For the text-containing cell, return its midpoint in (X, Y) coordinate format. 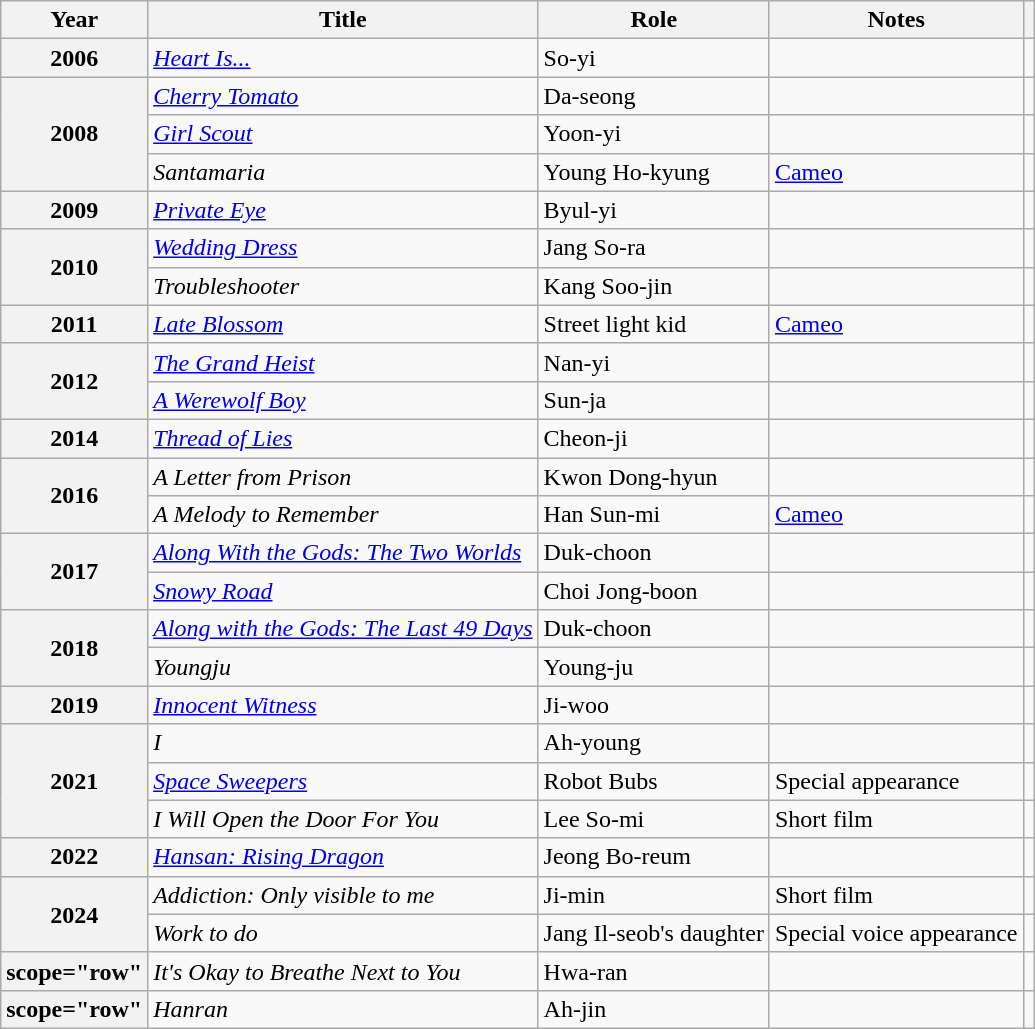
Along with the Gods: The Last 49 Days (343, 629)
Han Sun-mi (654, 515)
Role (654, 20)
2010 (74, 267)
Wedding Dress (343, 248)
Ah-jin (654, 1009)
Private Eye (343, 210)
Cherry Tomato (343, 96)
2014 (74, 438)
2011 (74, 324)
I (343, 743)
Jang So-ra (654, 248)
Thread of Lies (343, 438)
Young-ju (654, 667)
Jang Il-seob's daughter (654, 933)
2024 (74, 914)
Addiction: Only visible to me (343, 895)
Late Blossom (343, 324)
Girl Scout (343, 134)
Santamaria (343, 172)
Special appearance (896, 781)
Choi Jong-boon (654, 591)
It's Okay to Breathe Next to You (343, 971)
Innocent Witness (343, 705)
Work to do (343, 933)
2022 (74, 857)
Hansan: Rising Dragon (343, 857)
Robot Bubs (654, 781)
Ji-woo (654, 705)
2019 (74, 705)
So-yi (654, 58)
Year (74, 20)
Title (343, 20)
Troubleshooter (343, 286)
Space Sweepers (343, 781)
Youngju (343, 667)
2008 (74, 134)
Yoon-yi (654, 134)
Heart Is... (343, 58)
Jeong Bo-reum (654, 857)
Byul-yi (654, 210)
2018 (74, 648)
Young Ho-kyung (654, 172)
2009 (74, 210)
2016 (74, 496)
2006 (74, 58)
Along With the Gods: The Two Worlds (343, 553)
Cheon-ji (654, 438)
Hwa-ran (654, 971)
Notes (896, 20)
A Melody to Remember (343, 515)
Special voice appearance (896, 933)
Lee So-mi (654, 819)
Snowy Road (343, 591)
Nan-yi (654, 362)
A Letter from Prison (343, 477)
2021 (74, 781)
Street light kid (654, 324)
Da-seong (654, 96)
2012 (74, 381)
Kwon Dong-hyun (654, 477)
The Grand Heist (343, 362)
Hanran (343, 1009)
Kang Soo-jin (654, 286)
A Werewolf Boy (343, 400)
2017 (74, 572)
Ji-min (654, 895)
Ah-young (654, 743)
Sun-ja (654, 400)
I Will Open the Door For You (343, 819)
